Pinpoint the cell where the given text exists, returning its (x, y) midpoint coordinate. 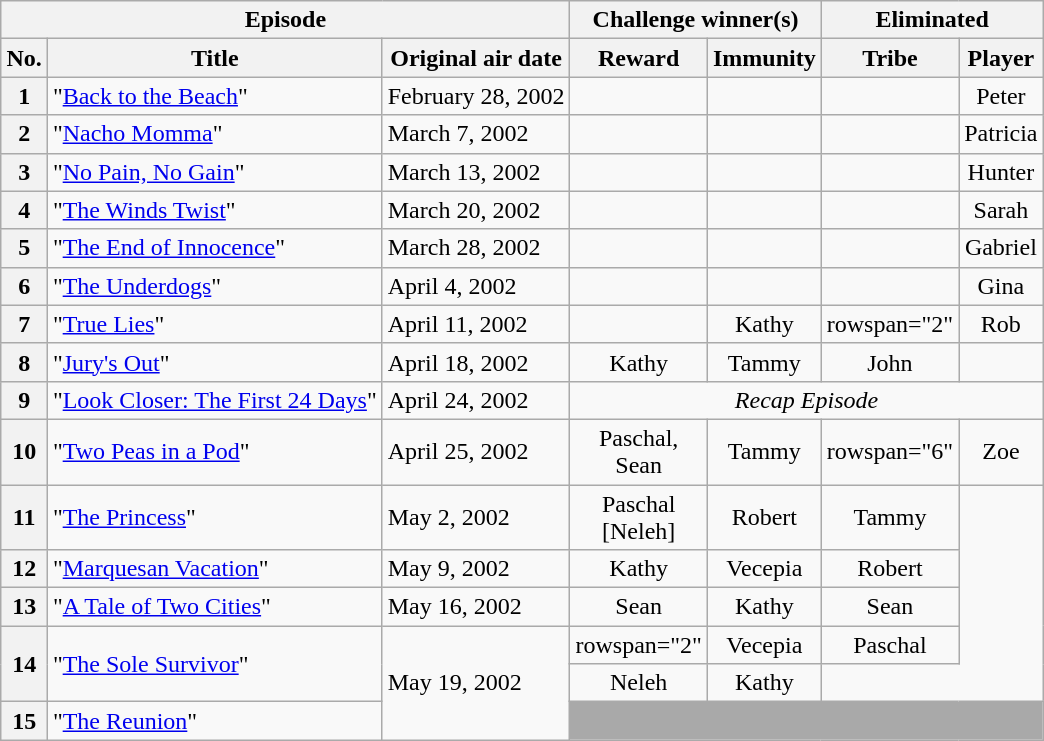
2 (24, 134)
Episode (286, 20)
May 19, 2002 (476, 683)
12 (24, 569)
"True Lies" (214, 324)
"Back to the Beach" (214, 96)
April 18, 2002 (476, 362)
"Look Closer: The First 24 Days" (214, 400)
March 28, 2002 (476, 248)
April 4, 2002 (476, 286)
rowspan="6" (890, 452)
Gabriel (1001, 248)
5 (24, 248)
"The Underdogs" (214, 286)
Gina (1001, 286)
"Jury's Out" (214, 362)
Immunity (764, 58)
Rob (1001, 324)
Paschal (890, 645)
"The Winds Twist" (214, 210)
"The Reunion" (214, 721)
John (890, 362)
Paschal,Sean (639, 452)
7 (24, 324)
9 (24, 400)
Challenge winner(s) (696, 20)
March 20, 2002 (476, 210)
Neleh (639, 683)
14 (24, 664)
15 (24, 721)
Player (1001, 58)
"Marquesan Vacation" (214, 569)
Patricia (1001, 134)
May 2, 2002 (476, 516)
May 16, 2002 (476, 607)
Hunter (1001, 172)
Paschal[Neleh] (639, 516)
Zoe (1001, 452)
February 28, 2002 (476, 96)
4 (24, 210)
"The Princess" (214, 516)
"The End of Innocence" (214, 248)
Original air date (476, 58)
3 (24, 172)
"Nacho Momma" (214, 134)
April 25, 2002 (476, 452)
6 (24, 286)
Title (214, 58)
Reward (639, 58)
April 11, 2002 (476, 324)
March 13, 2002 (476, 172)
Recap Episode (806, 400)
No. (24, 58)
Tribe (890, 58)
"A Tale of Two Cities" (214, 607)
Eliminated (932, 20)
8 (24, 362)
"The Sole Survivor" (214, 664)
May 9, 2002 (476, 569)
11 (24, 516)
13 (24, 607)
1 (24, 96)
April 24, 2002 (476, 400)
10 (24, 452)
"Two Peas in a Pod" (214, 452)
Peter (1001, 96)
Sarah (1001, 210)
March 7, 2002 (476, 134)
"No Pain, No Gain" (214, 172)
